Provide the [X, Y] coordinate of the cell's center where the given text is located.  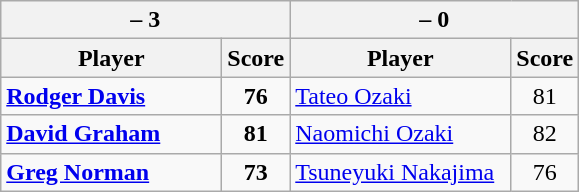
82 [545, 134]
Tateo Ozaki [400, 96]
Tsuneyuki Nakajima [400, 172]
– 3 [146, 20]
73 [256, 172]
Greg Norman [112, 172]
David Graham [112, 134]
Rodger Davis [112, 96]
Naomichi Ozaki [400, 134]
– 0 [434, 20]
